Capture the cell that displays the provided text and extract its [x, y] central coordinate. 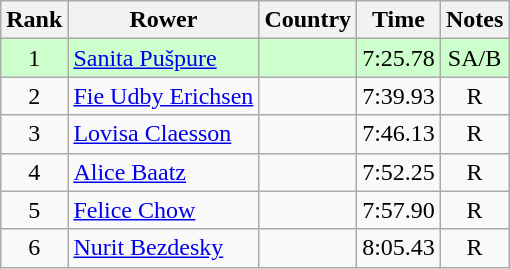
7:52.25 [399, 172]
7:39.93 [399, 96]
Alice Baatz [164, 172]
6 [34, 248]
Nurit Bezdesky [164, 248]
Time [399, 20]
4 [34, 172]
1 [34, 58]
7:46.13 [399, 134]
Felice Chow [164, 210]
5 [34, 210]
3 [34, 134]
Rower [164, 20]
Rank [34, 20]
Notes [474, 20]
SA/B [474, 58]
Sanita Pušpure [164, 58]
7:57.90 [399, 210]
7:25.78 [399, 58]
Country [308, 20]
8:05.43 [399, 248]
Fie Udby Erichsen [164, 96]
Lovisa Claesson [164, 134]
2 [34, 96]
